Identify which cell holds the provided text, then report its [X, Y] central coordinate. 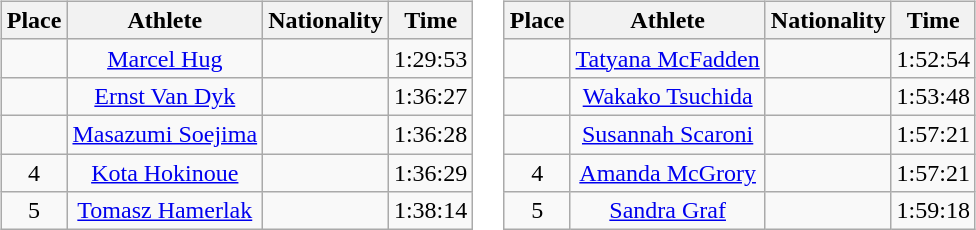
1:52:54 [933, 58]
Kota Hokinoue [165, 173]
Sandra Graf [668, 211]
Marcel Hug [165, 58]
Wakako Tsuchida [668, 96]
1:38:14 [430, 211]
Masazumi Soejima [165, 134]
1:36:28 [430, 134]
Tatyana McFadden [668, 58]
1:36:29 [430, 173]
Tomasz Hamerlak [165, 211]
1:59:18 [933, 211]
1:53:48 [933, 96]
Ernst Van Dyk [165, 96]
1:36:27 [430, 96]
Susannah Scaroni [668, 134]
1:29:53 [430, 58]
Amanda McGrory [668, 173]
